Return [x, y] of the center of cell containing provided text 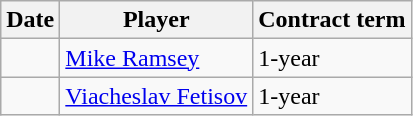
Mike Ramsey [156, 58]
Date [30, 20]
Contract term [332, 20]
Player [156, 20]
Viacheslav Fetisov [156, 96]
